Identify which cell holds the provided text, then report its [X, Y] central coordinate. 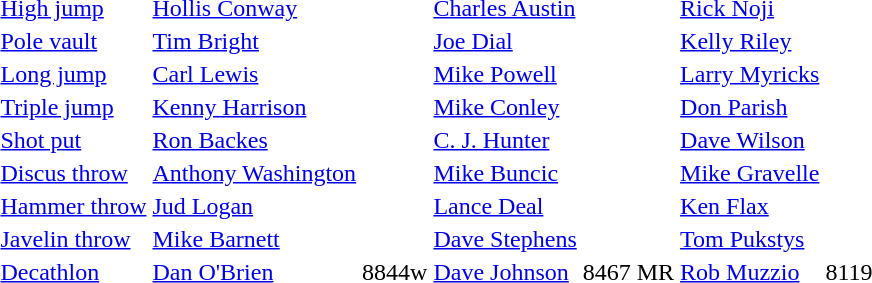
Jud Logan [254, 206]
Mike Buncic [505, 173]
Dave Stephens [505, 239]
Don Parish [750, 107]
Larry Myricks [750, 74]
Ron Backes [254, 140]
Mike Powell [505, 74]
Kelly Riley [750, 41]
Joe Dial [505, 41]
Lance Deal [505, 206]
Mike Conley [505, 107]
Carl Lewis [254, 74]
Dave Wilson [750, 140]
C. J. Hunter [505, 140]
Kenny Harrison [254, 107]
Mike Gravelle [750, 173]
Tom Pukstys [750, 239]
Anthony Washington [254, 173]
Ken Flax [750, 206]
Mike Barnett [254, 239]
Tim Bright [254, 41]
